Find where the given text appears and provide that cell's center as [x, y] coordinate. 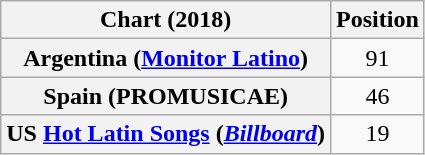
19 [378, 134]
Position [378, 20]
Argentina (Monitor Latino) [166, 58]
Chart (2018) [166, 20]
46 [378, 96]
Spain (PROMUSICAE) [166, 96]
US Hot Latin Songs (Billboard) [166, 134]
91 [378, 58]
